Capture the cell that displays the provided text and extract its [x, y] central coordinate. 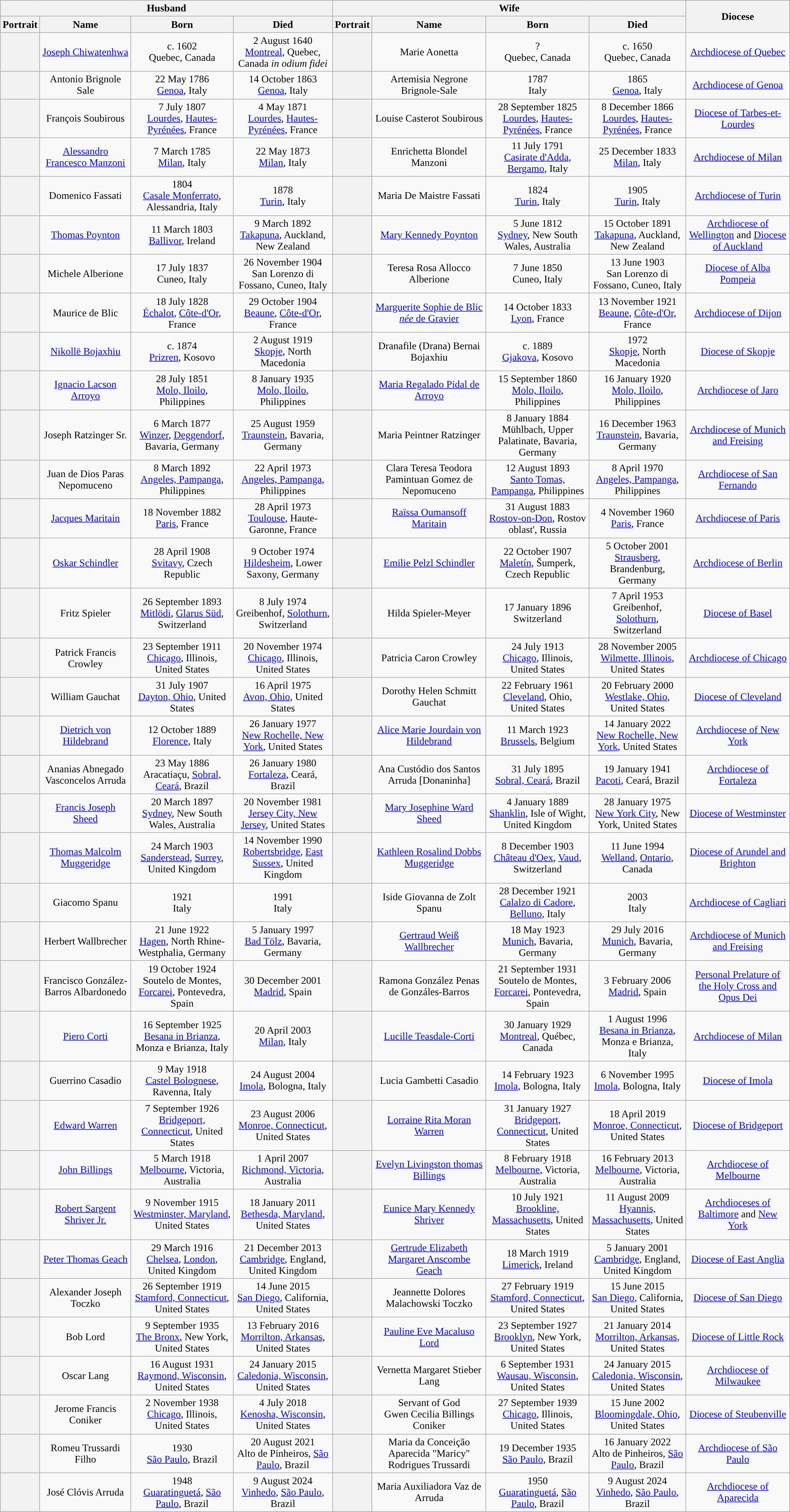
15 September 1860 Molo, Iloilo, Philippines [538, 390]
Gertrude Elizabeth Margaret Anscombe Geach [429, 1259]
Diocese of Skopje [738, 351]
8 July 1974 Greibenhof, Solothurn, Switzerland [283, 613]
26 January 1980 Fortaleza, Ceará, Brazil [283, 774]
Edward Warren [85, 1126]
1865 Genoa, Italy [637, 85]
22 October 1907 Maletín, Šumperk, Czech Republic [538, 563]
31 July 1907 Dayton, Ohio, United States [182, 697]
Marie Aonetta [429, 52]
1930 São Paulo, Brazil [182, 1453]
John Billings [85, 1170]
Patrick Francis Crowley [85, 658]
13 February 2016 Morrilton, Arkansas, United States [283, 1337]
Archdiocese of Berlin [738, 563]
17 January 1896 Switzerland [538, 613]
22 May 1786 Genoa, Italy [182, 85]
Joseph Ratzinger Sr. [85, 435]
Dranafile (Drana) Bernai Bojaxhiu [429, 351]
26 September 1893 Mitlödi, Glarus Süd, Switzerland [182, 613]
29 March 1916 Chelsea, London, United Kingdom [182, 1259]
5 March 1918 Melbourne, Victoria, Australia [182, 1170]
François Soubirous [85, 118]
Pauline Eve Macaluso Lord [429, 1337]
6 March 1877 Winzer, Deggendorf, Bavaria, Germany [182, 435]
21 September 1931 Soutelo de Montes, Forcarei, Pontevedra, Spain [538, 985]
5 January 2001 Cambridge, England, United Kingdom [637, 1259]
21 June 1922 Hagen, North Rhine-Westphalia, Germany [182, 941]
28 September 1825 Lourdes, Hautes-Pyrénées, France [538, 118]
16 September 1925 Besana in Brianza, Monza e Brianza, Italy [182, 1036]
Romeu Trussardi Filho [85, 1453]
12 August 1893 Santo Tomas, Pampanga, Philippines [538, 480]
31 July 1895 Sobral, Ceará, Brazil [538, 774]
18 March 1919 Limerick, Ireland [538, 1259]
Diocese of East Anglia [738, 1259]
Servant of God Gwen Cecilia Billings Coniker [429, 1414]
24 August 2004 Imola, Bologna, Italy [283, 1080]
18 November 1882 Paris, France [182, 518]
26 January 1977 New Rochelle, New York, United States [283, 736]
11 July 1791 Casirate d'Adda, Bergamo, Italy [538, 157]
2 November 1938 Chicago, Illinois, United States [182, 1414]
Artemisia Negrone Brignole-Sale [429, 85]
Alessandro Francesco Manzoni [85, 157]
28 April 1973 Toulouse, Haute-Garonne, France [283, 518]
18 May 1923 Munich, Bavaria, Germany [538, 941]
2003 Italy [637, 902]
28 July 1851 Molo, Iloilo, Philippines [182, 390]
14 November 1990 Robertsbridge, East Sussex, United Kingdom [283, 858]
Diocese of Basel [738, 613]
Bob Lord [85, 1337]
21 December 2013 Cambridge, England, United Kingdom [283, 1259]
11 June 1994 Welland, Ontario, Canada [637, 858]
Vernetta Margaret Stieber Lang [429, 1376]
28 December 1921 Calalzo di Cadore, Belluno, Italy [538, 902]
Archdiocese of Fortaleza [738, 774]
Giacomo Spanu [85, 902]
20 March 1897 Sydney, New South Wales, Australia [182, 813]
16 February 2013 Melbourne, Victoria, Australia [637, 1170]
Lucia Gambetti Casadio [429, 1080]
4 May 1871 Lourdes, Hautes-Pyrénées, France [283, 118]
Diocese of Arundel and Brighton [738, 858]
16 January 2022 Alto de Pinheiros, São Paulo, Brazil [637, 1453]
Raïssa Oumansoff Maritain [429, 518]
Robert Sargent Shriver Jr. [85, 1214]
Evelyn Livingston thomas Billings [429, 1170]
30 December 2001 Madrid, Spain [283, 985]
Francis Joseph Sheed [85, 813]
1948 Guaratinguetá, São Paulo, Brazil [182, 1492]
16 December 1963 Traunstein, Bavaria, Germany [637, 435]
8 February 1918 Melbourne, Victoria, Australia [538, 1170]
Nikollë Bojaxhiu [85, 351]
Maria Peintner Ratzinger [429, 435]
Maria Auxiliadora Vaz de Arruda [429, 1492]
Diocese of Little Rock [738, 1337]
28 April 1908 Svitavy, Czech Republic [182, 563]
4 November 1960 Paris, France [637, 518]
30 January 1929 Montreal, Québec, Canada [538, 1036]
5 January 1997 Bad Tölz, Bavaria, Germany [283, 941]
7 September 1926 Bridgeport, Connecticut, United States [182, 1126]
19 January 1941 Pacoti, Ceará, Brazil [637, 774]
24 March 1903 Sanderstead, Surrey, United Kingdom [182, 858]
8 January 1884 Mühlbach, Upper Palatinate, Bavaria, Germany [538, 435]
Joseph Chiwatenhwa [85, 52]
Diocese [738, 16]
Archdiocese of Melbourne [738, 1170]
Diocese of Steubenville [738, 1414]
19 October 1924 Soutelo de Montes, Forcarei, Pontevedra, Spain [182, 985]
Fritz Spieler [85, 613]
1921 Italy [182, 902]
1972 Skopje, North Macedonia [637, 351]
21 January 2014 Morrilton, Arkansas, United States [637, 1337]
16 January 1920 Molo, Iloilo, Philippines [637, 390]
25 December 1833 Milan, Italy [637, 157]
14 October 1833 Lyon, France [538, 312]
11 March 1803 Ballivor, Ireland [182, 235]
6 November 1995 Imola, Bologna, Italy [637, 1080]
9 August 2024Vinhedo, São Paulo, Brazil [637, 1492]
William Gauchat [85, 697]
Husband [166, 8]
31 August 1883 Rostov-on-Don, Rostov oblast', Russia [538, 518]
20 November 1981 Jersey City, New Jersey, United States [283, 813]
Archdiocese of Chicago [738, 658]
Diocese of Alba Pompeia [738, 274]
29 October 1904 Beaune, Côte-d'Or, France [283, 312]
2 August 1919 Skopje, North Macedonia [283, 351]
26 November 1904 San Lorenzo di Fossano, Cuneo, Italy [283, 274]
Louise Casterot Soubirous [429, 118]
28 November 2005 Wilmette, Illinois, United States [637, 658]
Jacques Maritain [85, 518]
Piero Corti [85, 1036]
23 May 1886 Aracatiaçu, Sobral, Ceará, Brazil [182, 774]
Guerrino Casadio [85, 1080]
1787 Italy [538, 85]
26 September 1919 Stamford, Connecticut, United States [182, 1298]
7 March 1785 Milan, Italy [182, 157]
Archdiocese of Aparecida [738, 1492]
Herbert Wallbrecher [85, 941]
Alice Marie Jourdain von Hildebrand [429, 736]
Michele Alberione [85, 274]
5 October 2001 Strausberg, Brandenburg, Germany [637, 563]
13 June 1903 San Lorenzo di Fossano, Cuneo, Italy [637, 274]
Juan de Dios Paras Nepomuceno [85, 480]
c. 1602 Quebec, Canada [182, 52]
c. 1889 Gjakova, Kosovo [538, 351]
Archdioceses of Baltimore and New York [738, 1214]
8 March 1892 Angeles, Pampanga, Philippines [182, 480]
12 October 1889 Florence, Italy [182, 736]
9 March 1892 Takapuna, Auckland, New Zealand [283, 235]
8 January 1935 Molo, Iloilo, Philippines [283, 390]
Maria De Maistre Fassati [429, 196]
Domenico Fassati [85, 196]
Archdiocese of New York [738, 736]
Maria Regalado Pidal de Arroyo [429, 390]
7 June 1850 Cuneo, Italy [538, 274]
25 August 1959 Traunstein, Bavaria, Germany [283, 435]
Lorraine Rita Moran Warren [429, 1126]
11 March 1923 Brussels, Belgium [538, 736]
Archdiocese of San Fernando [738, 480]
Thomas Malcolm Muggeridge [85, 858]
1804 Casale Monferrato, Alessandria, Italy [182, 196]
28 January 1975 New York City, New York, United States [637, 813]
5 June 1812 Sydney, New South Wales, Australia [538, 235]
31 January 1927 Bridgeport, Connecticut, United States [538, 1126]
? Quebec, Canada [538, 52]
9 August 2024 Vinhedo, São Paulo, Brazil [283, 1492]
18 July 1828 Échalot, Côte-d'Or, France [182, 312]
15 June 2002 Bloomingdale, Ohio, United States [637, 1414]
4 January 1889 Shanklin, Isle of Wight, United Kingdom [538, 813]
Dietrich von Hildebrand [85, 736]
1950 Guaratinguetá, São Paulo, Brazil [538, 1492]
Archdiocese of Cagliari [738, 902]
José Clóvis Arruda [85, 1492]
20 August 2021 Alto de Pinheiros, São Paulo, Brazil [283, 1453]
Diocese of Imola [738, 1080]
23 September 1927 Brooklyn, New York, United States [538, 1337]
9 September 1935 The Bronx, New York, United States [182, 1337]
Eunice Mary Kennedy Shriver [429, 1214]
14 June 2015 San Diego, California, United States [283, 1298]
Archdiocese of Dijon [738, 312]
Jeannette Dolores Malachowski Toczko [429, 1298]
Mary Josephine Ward Sheed [429, 813]
11 August 2009 Hyannis, Massachusetts, United States [637, 1214]
14 October 1863 Genoa, Italy [283, 85]
2 August 1640 Montreal, Quebec, Canada in odium fidei [283, 52]
Lucille Teasdale-Corti [429, 1036]
1 August 1996 Besana in Brianza, Monza e Brianza, Italy [637, 1036]
1 April 2007 Richmond, Victoria, Australia [283, 1170]
Mary Kennedy Poynton [429, 235]
Archdiocese of Wellington and Diocese of Auckland [738, 235]
17 July 1837 Cuneo, Italy [182, 274]
Teresa Rosa Allocco Alberione [429, 274]
6 September 1931 Wausau, Wisconsin, United States [538, 1376]
Archdiocese of São Paulo [738, 1453]
22 February 1961 Cleveland, Ohio, United States [538, 697]
1991 Italy [283, 902]
15 October 1891 Takapuna, Auckland, New Zealand [637, 235]
Diocese of Bridgeport [738, 1126]
22 April 1973 Angeles, Pampanga, Philippines [283, 480]
Thomas Poynton [85, 235]
3 February 2006 Madrid, Spain [637, 985]
Archdiocese of Quebec [738, 52]
Archdiocese of Milwaukee [738, 1376]
Marguerite Sophie de Blic née de Gravier [429, 312]
29 July 2016 Munich, Bavaria, Germany [637, 941]
24 July 1913 Chicago, Illinois, United States [538, 658]
Francisco González-Barros Albardonedo [85, 985]
Archdiocese of Jaro [738, 390]
Ananias Abnegado Vasconcelos Arruda [85, 774]
Enrichetta Blondel Manzoni [429, 157]
23 September 1911 Chicago, Illinois, United States [182, 658]
Iside Giovanna de Zolt Spanu [429, 902]
18 April 2019 Monroe, Connecticut, United States [637, 1126]
19 December 1935 São Paulo, Brazil [538, 1453]
Alexander Joseph Toczko [85, 1298]
9 October 1974 Hildesheim, Lower Saxony, Germany [283, 563]
14 January 2022 New Rochelle, New York, United States [637, 736]
9 May 1918 Castel Bolognese, Ravenna, Italy [182, 1080]
Archdiocese of Genoa [738, 85]
Patricia Caron Crowley [429, 658]
13 November 1921 Beaune, Côte-d'Or, France [637, 312]
18 January 2011 Bethesda, Maryland, United States [283, 1214]
9 November 1915 Westminster, Maryland, United States [182, 1214]
Maria da Conceição Aparecida "Maricy" Rodrigues Trussardi [429, 1453]
23 August 2006 Monroe, Connecticut, United States [283, 1126]
c. 1650 Quebec, Canada [637, 52]
Hilda Spieler-Meyer [429, 613]
8 December 1903 Château d'Oex, Vaud, Switzerland [538, 858]
1824 Turin, Italy [538, 196]
16 April 1975 Avon, Ohio, United States [283, 697]
1905 Turin, Italy [637, 196]
Jerome Francis Coniker [85, 1414]
Clara Teresa Teodora Pamintuan Gomez de Nepomuceno [429, 480]
Diocese of San Diego [738, 1298]
Archdiocese of Paris [738, 518]
Dorothy Helen Schmitt Gauchat [429, 697]
Emilie Pelzl Schindler [429, 563]
Oskar Schindler [85, 563]
20 November 1974 Chicago, Illinois, United States [283, 658]
1878 Turin, Italy [283, 196]
Antonio Brignole Sale [85, 85]
Ramona González Penas de Gonzáles-Barros [429, 985]
Kathleen Rosalind Dobbs Muggeridge [429, 858]
14 February 1923 Imola, Bologna, Italy [538, 1080]
Diocese of Westminster [738, 813]
Gertraud Weiß Wallbrecher [429, 941]
Personal Prelature of the Holy Cross and Opus Dei [738, 985]
8 December 1866 Lourdes, Hautes-Pyrénées, France [637, 118]
Wife [509, 8]
8 April 1970 Angeles, Pampanga, Philippines [637, 480]
4 July 2018 Kenosha, Wisconsin, United States [283, 1414]
27 February 1919 Stamford, Connecticut, United States [538, 1298]
15 June 2015 San Diego, California, United States [637, 1298]
16 August 1931 Raymond, Wisconsin, United States [182, 1376]
22 May 1873 Milan, Italy [283, 157]
20 February 2000 Westlake, Ohio, United States [637, 697]
Ana Custódio dos Santos Arruda [Donaninha] [429, 774]
Peter Thomas Geach [85, 1259]
Diocese of Cleveland [738, 697]
Oscar Lang [85, 1376]
7 July 1807 Lourdes, Hautes-Pyrénées, France [182, 118]
7 April 1953 Greibenhof, Solothurn, Switzerland [637, 613]
27 September 1939 Chicago, Illinois, United States [538, 1414]
c. 1874 Prizren, Kosovo [182, 351]
20 April 2003 Milan, Italy [283, 1036]
Ignacio Lacson Arroyo [85, 390]
Maurice de Blic [85, 312]
10 July 1921 Brookline, Massachusetts, United States [538, 1214]
Archdiocese of Turin [738, 196]
Diocese of Tarbes-et-Lourdes [738, 118]
